Pinpoint the cell where the given text exists, returning its (X, Y) midpoint coordinate. 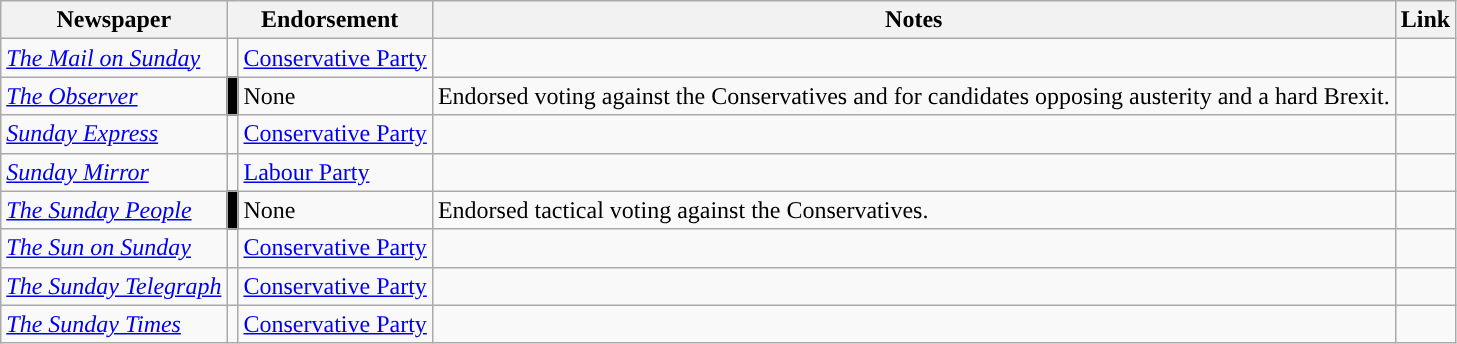
Endorsed tactical voting against the Conservatives. (914, 210)
Notes (914, 20)
The Sunday People (114, 210)
The Observer (114, 96)
Sunday Express (114, 134)
The Mail on Sunday (114, 58)
Endorsed voting against the Conservatives and for candidates opposing austerity and a hard Brexit. (914, 96)
Labour Party (335, 172)
Sunday Mirror (114, 172)
The Sunday Times (114, 324)
The Sunday Telegraph (114, 286)
Endorsement (330, 20)
The Sun on Sunday (114, 248)
Link (1425, 20)
Newspaper (114, 20)
